Detect which cell encompasses the target text, then output its (X, Y) center coordinate. 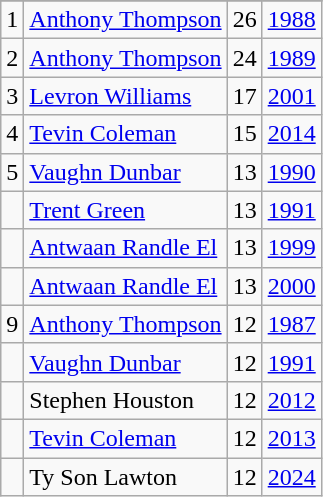
Ty Son Lawton (126, 477)
2014 (292, 134)
2013 (292, 438)
2012 (292, 400)
1 (12, 20)
5 (12, 172)
4 (12, 134)
2024 (292, 477)
17 (244, 96)
2 (12, 58)
26 (244, 20)
2001 (292, 96)
1990 (292, 172)
2000 (292, 286)
3 (12, 96)
1989 (292, 58)
15 (244, 134)
9 (12, 324)
24 (244, 58)
1999 (292, 248)
Levron Williams (126, 96)
Trent Green (126, 210)
1988 (292, 20)
Stephen Houston (126, 400)
1987 (292, 324)
